Find where the given text appears and provide that cell's center as (x, y) coordinate. 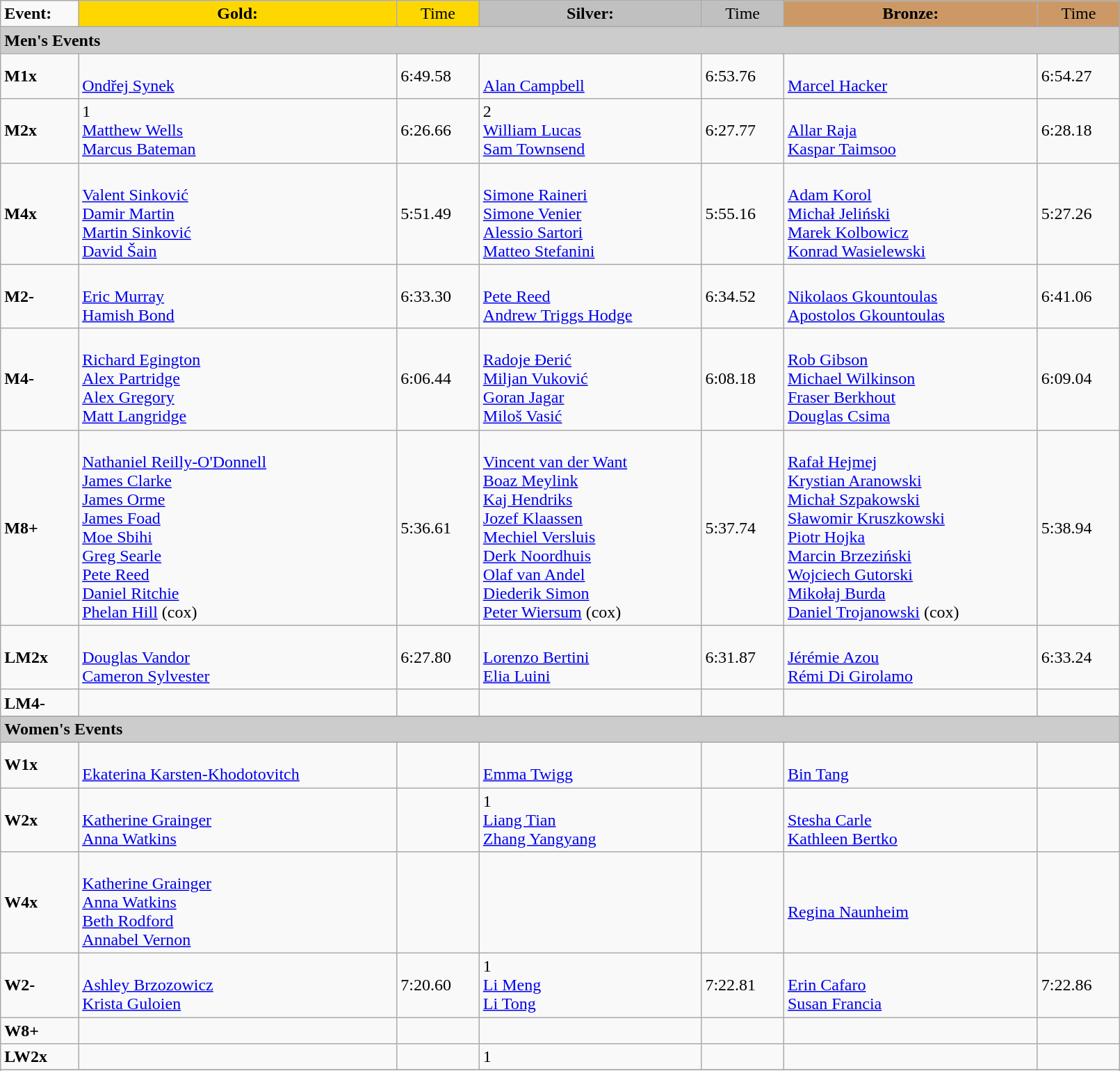
Radoje ĐerićMiljan VukovićGoran JagarMiloš Vasić (590, 379)
5:55.16 (742, 214)
LM2x (40, 657)
M1x (40, 76)
Simone RaineriSimone VenierAlessio SartoriMatteo Stefanini (590, 214)
6:33.24 (1079, 657)
Richard EgingtonAlex PartridgeAlex GregoryMatt Langridge (238, 379)
M4x (40, 214)
M4- (40, 379)
7:22.81 (742, 985)
Men's Events (560, 40)
Rob GibsonMichael WilkinsonFraser BerkhoutDouglas Csima (911, 379)
W4x (40, 903)
1 Liang TianZhang Yangyang (590, 819)
Adam KorolMichał JelińskiMarek KolbowiczKonrad Wasielewski (911, 214)
Ekaterina Karsten-Khodotovitch (238, 765)
LW2x (40, 1057)
W2- (40, 985)
6:09.04 (1079, 379)
Eric Murray Hamish Bond (238, 296)
7:20.60 (438, 985)
LM4- (40, 702)
W8+ (40, 1031)
7:22.86 (1079, 985)
5:27.26 (1079, 214)
Katherine GraingerAnna WatkinsBeth RodfordAnnabel Vernon (238, 903)
Erin CafaroSusan Francia (911, 985)
M2x (40, 131)
1 Li MengLi Tong (590, 985)
5:36.61 (438, 527)
Rafał HejmejKrystian AranowskiMichał SzpakowskiSławomir KruszkowskiPiotr HojkaMarcin BrzezińskiWojciech GutorskiMikołaj BurdaDaniel Trojanowski (cox) (911, 527)
Event: (40, 14)
Nathaniel Reilly-O'DonnellJames ClarkeJames OrmeJames FoadMoe SbihiGreg SearlePete ReedDaniel RitchiePhelan Hill (cox) (238, 527)
5:38.94 (1079, 527)
W2x (40, 819)
6:08.18 (742, 379)
Nikolaos GkountoulasApostolos Gkountoulas (911, 296)
6:49.58 (438, 76)
5:51.49 (438, 214)
Bin Tang (911, 765)
6:54.27 (1079, 76)
W1x (40, 765)
6:27.80 (438, 657)
Bronze: (911, 14)
5:37.74 (742, 527)
Jérémie AzouRémi Di Girolamo (911, 657)
6:34.52 (742, 296)
Valent SinkovićDamir MartinMartin SinkovićDavid Šain (238, 214)
6:33.30 (438, 296)
Allar Raja Kaspar Taimsoo (911, 131)
Gold: (238, 14)
Douglas VandorCameron Sylvester (238, 657)
6:06.44 (438, 379)
Pete Reed Andrew Triggs Hodge (590, 296)
M2- (40, 296)
Stesha CarleKathleen Bertko (911, 819)
Emma Twigg (590, 765)
Katherine GraingerAnna Watkins (238, 819)
6:27.77 (742, 131)
Vincent van der WantBoaz MeylinkKaj HendriksJozef KlaassenMechiel VersluisDerk NoordhuisOlaf van AndelDiederik SimonPeter Wiersum (cox) (590, 527)
Regina Naunheim (911, 903)
6:53.76 (742, 76)
M8+ (40, 527)
Alan Campbell (590, 76)
6:28.18 (1079, 131)
1 Matthew Wells Marcus Bateman (238, 131)
2 William Lucas Sam Townsend (590, 131)
1 (590, 1057)
6:31.87 (742, 657)
Marcel Hacker (911, 76)
6:41.06 (1079, 296)
Silver: (590, 14)
Lorenzo BertiniElia Luini (590, 657)
Ondřej Synek (238, 76)
Ashley BrzozowiczKrista Guloien (238, 985)
6:26.66 (438, 131)
Women's Events (560, 729)
